Return the [x, y] coordinate for the center point of the cell that contains the specified text.  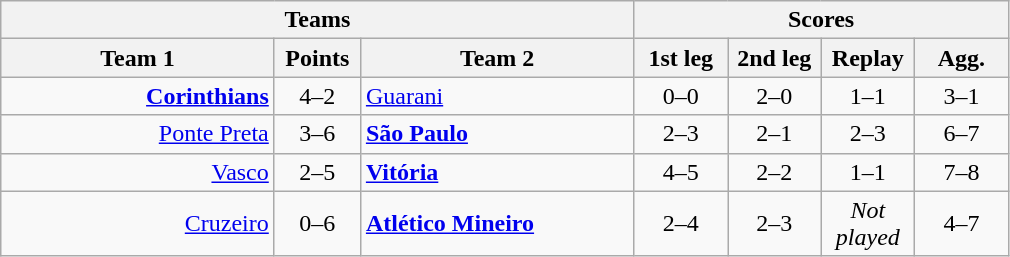
3–1 [962, 96]
Guarani [497, 96]
Points [317, 58]
3–6 [317, 134]
Corinthians [138, 96]
2–0 [775, 96]
2–4 [681, 224]
Teams [318, 20]
Atlético Mineiro [497, 224]
7–8 [962, 172]
0–6 [317, 224]
Scores [821, 20]
Cruzeiro [138, 224]
Agg. [962, 58]
Ponte Preta [138, 134]
2nd leg [775, 58]
Not played [868, 224]
2–1 [775, 134]
4–2 [317, 96]
Replay [868, 58]
Team 1 [138, 58]
São Paulo [497, 134]
4–5 [681, 172]
Team 2 [497, 58]
2–2 [775, 172]
Vitória [497, 172]
1st leg [681, 58]
Vasco [138, 172]
4–7 [962, 224]
6–7 [962, 134]
0–0 [681, 96]
2–5 [317, 172]
